Find where the given text appears and provide that cell's center as [X, Y] coordinate. 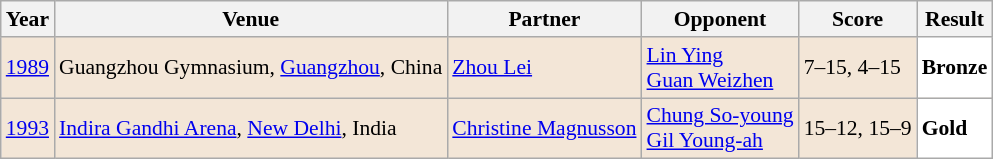
Christine Magnusson [544, 128]
Opponent [720, 19]
Score [858, 19]
Lin Ying Guan Weizhen [720, 68]
Guangzhou Gymnasium, Guangzhou, China [250, 68]
Gold [955, 128]
Chung So-young Gil Young-ah [720, 128]
Zhou Lei [544, 68]
Venue [250, 19]
Bronze [955, 68]
Year [28, 19]
Result [955, 19]
7–15, 4–15 [858, 68]
Indira Gandhi Arena, New Delhi, India [250, 128]
Partner [544, 19]
1993 [28, 128]
15–12, 15–9 [858, 128]
1989 [28, 68]
